Output the [x, y] coordinate of the center of the cell containing the given text.  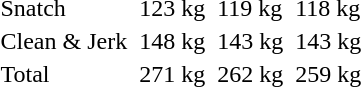
148 kg [172, 41]
143 kg [250, 41]
